Capture the cell that displays the provided text and extract its [x, y] central coordinate. 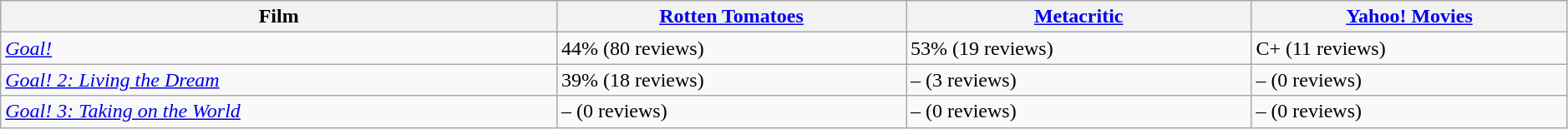
39% (18 reviews) [732, 80]
Film [279, 17]
53% (19 reviews) [1078, 48]
– (3 reviews) [1078, 80]
Goal! [279, 48]
44% (80 reviews) [732, 48]
Goal! 2: Living the Dream [279, 80]
Goal! 3: Taking on the World [279, 112]
Metacritic [1078, 17]
C+ (11 reviews) [1409, 48]
Rotten Tomatoes [732, 17]
Yahoo! Movies [1409, 17]
